Scan for the cell matching the given text and deliver its [x, y] coordinate at center. 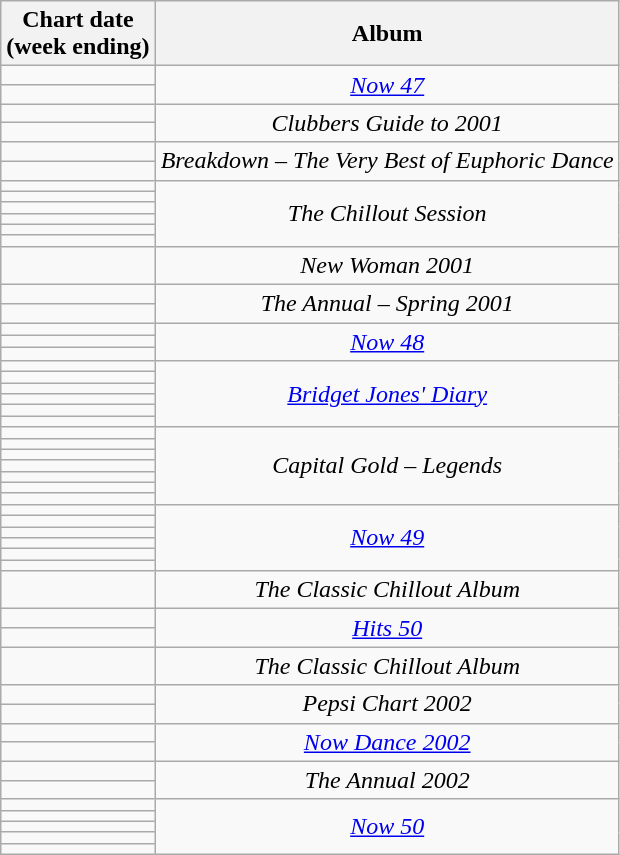
Now 50 [387, 826]
Now Dance 2002 [387, 742]
Now 49 [387, 537]
New Woman 2001 [387, 265]
The Annual 2002 [387, 780]
Breakdown – The Very Best of Euphoric Dance [387, 161]
Pepsi Chart 2002 [387, 704]
Album [387, 34]
Now 48 [387, 341]
Chart date(week ending) [78, 34]
Clubbers Guide to 2001 [387, 123]
Capital Gold – Legends [387, 466]
Bridget Jones' Diary [387, 394]
The Chillout Session [387, 213]
Now 47 [387, 85]
The Annual – Spring 2001 [387, 303]
Hits 50 [387, 628]
